From the cell containing the given text, extract its center point as (X, Y) coordinate. 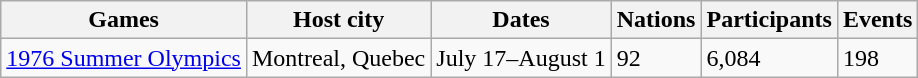
Host city (338, 20)
Participants (769, 20)
1976 Summer Olympics (124, 58)
Events (877, 20)
Nations (656, 20)
Montreal, Quebec (338, 58)
Dates (521, 20)
6,084 (769, 58)
198 (877, 58)
July 17–August 1 (521, 58)
92 (656, 58)
Games (124, 20)
